Detect which cell encompasses the target text, then output its [x, y] center coordinate. 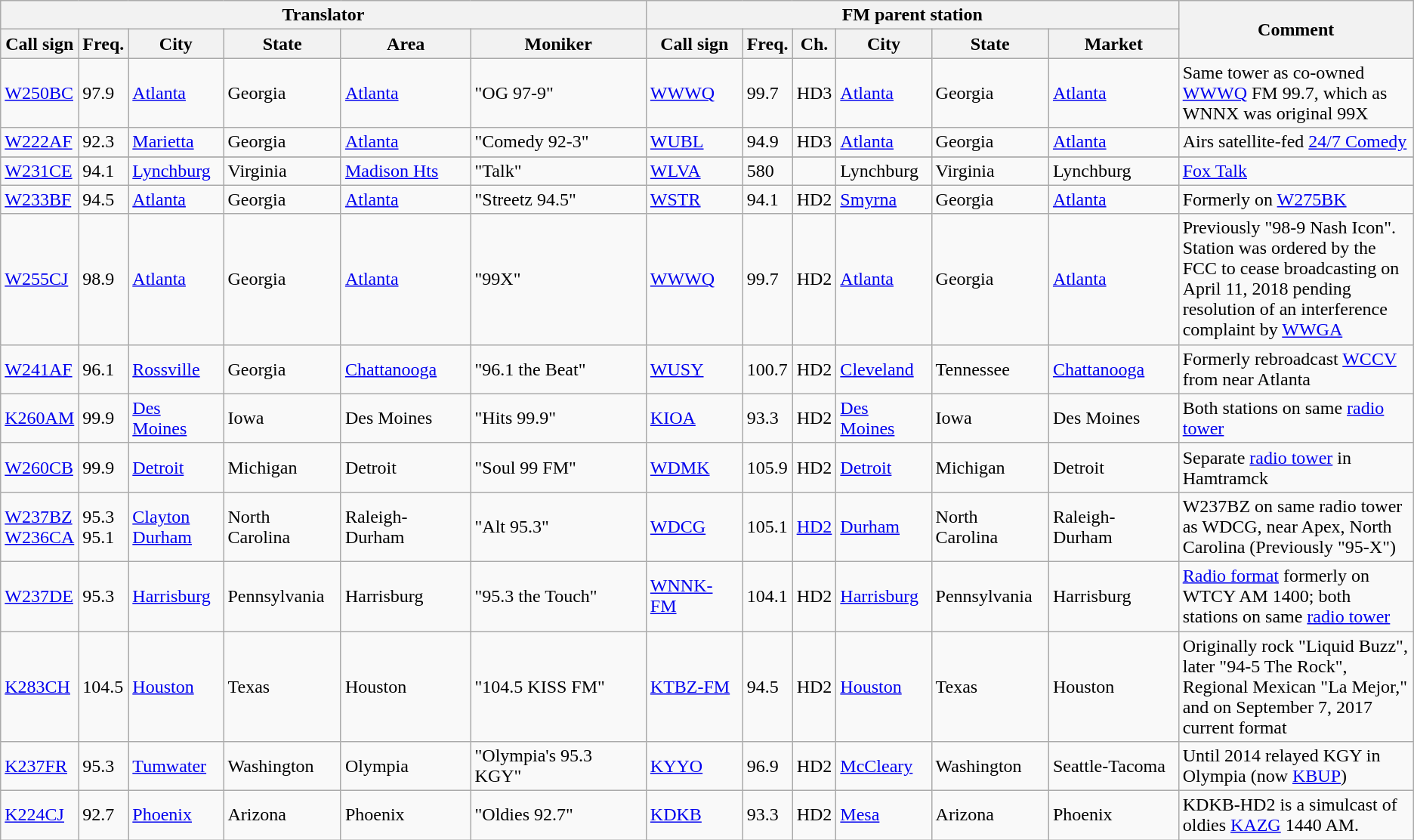
Cleveland [884, 369]
"Talk" [558, 171]
Mesa [884, 816]
W237BZW236CA [39, 527]
Madison Hts [406, 171]
Same tower as co-owned WWWQ FM 99.7, which as WNNX was original 99X [1296, 93]
WDMK [694, 467]
KYYO [694, 766]
W255CJ [39, 279]
Originally rock "Liquid Buzz", later "94-5 The Rock", Regional Mexican "La Mejor," and on September 7, 2017 current format [1296, 687]
"OG 97-9" [558, 93]
"Streetz 94.5" [558, 199]
K283CH [39, 687]
"Soul 99 FM" [558, 467]
Moniker [558, 44]
K260AM [39, 418]
WLVA [694, 171]
"Alt 95.3" [558, 527]
94.9 [767, 142]
Olympia [406, 766]
Until 2014 relayed KGY in Olympia (now KBUP) [1296, 766]
98.9 [103, 279]
"95.3 the Touch" [558, 596]
Translator [323, 15]
104.5 [103, 687]
96.9 [767, 766]
Area [406, 44]
Both stations on same radio tower [1296, 418]
Fox Talk [1296, 171]
FM parent station [912, 15]
97.9 [103, 93]
KDKB-HD2 is a simulcast of oldies KAZG 1440 AM. [1296, 816]
Smyrna [884, 199]
WUBL [694, 142]
W237BZ on same radio tower as WDCG, near Apex, North Carolina (Previously "95-X") [1296, 527]
W231CE [39, 171]
Ch. [814, 44]
WNNK-FM [694, 596]
Airs satellite-fed 24/7 Comedy [1296, 142]
W233BF [39, 199]
KDKB [694, 816]
95.395.1 [103, 527]
W250BC [39, 93]
"Hits 99.9" [558, 418]
"96.1 the Beat" [558, 369]
Separate radio tower in Hamtramck [1296, 467]
WDCG [694, 527]
W260CB [39, 467]
WSTR [694, 199]
W237DE [39, 596]
WUSY [694, 369]
92.7 [103, 816]
Market [1113, 44]
W222AF [39, 142]
105.9 [767, 467]
"Comedy 92-3" [558, 142]
K224CJ [39, 816]
McCleary [884, 766]
Tumwater [176, 766]
104.1 [767, 596]
Marietta [176, 142]
W241AF [39, 369]
"104.5 KISS FM" [558, 687]
"99X" [558, 279]
"Oldies 92.7" [558, 816]
105.1 [767, 527]
Radio format formerly on WTCY AM 1400; both stations on same radio tower [1296, 596]
Formerly rebroadcast WCCV from near Atlanta [1296, 369]
96.1 [103, 369]
Seattle-Tacoma [1113, 766]
"Olympia's 95.3 KGY" [558, 766]
K237FR [39, 766]
ClaytonDurham [176, 527]
Rossville [176, 369]
KTBZ-FM [694, 687]
Formerly on W275BK [1296, 199]
Durham [884, 527]
92.3 [103, 142]
Tennessee [989, 369]
KIOA [694, 418]
Comment [1296, 29]
100.7 [767, 369]
580 [767, 171]
